Locate the cell with the specified text and output its [x, y] center coordinate. 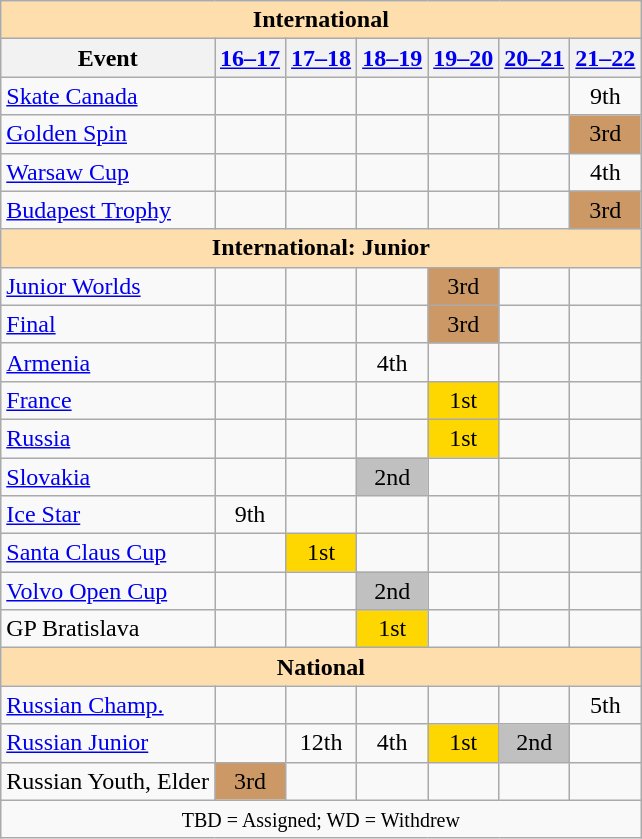
Armenia [108, 362]
TBD = Assigned; WD = Withdrew [321, 819]
19–20 [464, 58]
Santa Claus Cup [108, 553]
Slovakia [108, 477]
16–17 [250, 58]
GP Bratislava [108, 629]
Russian Champ. [108, 705]
Ice Star [108, 515]
International [321, 20]
21–22 [606, 58]
Final [108, 324]
Budapest Trophy [108, 210]
Warsaw Cup [108, 172]
Russian Junior [108, 743]
5th [606, 705]
18–19 [392, 58]
17–18 [322, 58]
International: Junior [321, 248]
Event [108, 58]
Russian Youth, Elder [108, 781]
20–21 [534, 58]
Golden Spin [108, 134]
Skate Canada [108, 96]
Russia [108, 438]
Junior Worlds [108, 286]
Volvo Open Cup [108, 591]
France [108, 400]
12th [322, 743]
National [321, 667]
